Detect which cell encompasses the target text, then output its [x, y] center coordinate. 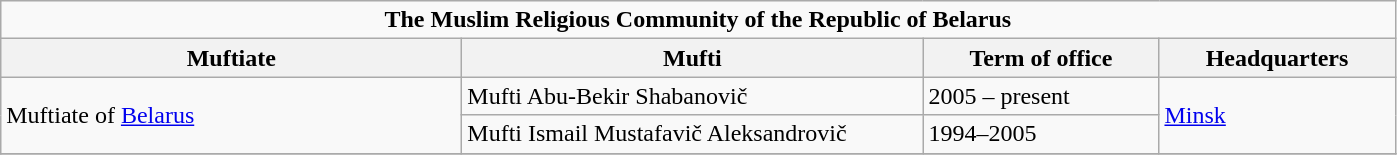
Muftiate of Belarus [232, 115]
The Muslim Religious Community of the Republic of Belarus [698, 20]
2005 – present [1041, 96]
1994–2005 [1041, 134]
Mufti Abu-Bekir Shabanovič [692, 96]
Term of office [1041, 58]
Minsk [1277, 115]
Muftiate [232, 58]
Headquarters [1277, 58]
Mufti Ismail Mustafavič Aleksandrovič [692, 134]
Mufti [692, 58]
